Identify which cell holds the provided text, then report its [x, y] central coordinate. 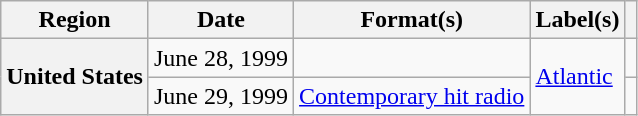
June 29, 1999 [220, 96]
Region [75, 20]
Format(s) [412, 20]
Contemporary hit radio [412, 96]
Date [220, 20]
Label(s) [578, 20]
June 28, 1999 [220, 58]
United States [75, 77]
Atlantic [578, 77]
